Return the (X, Y) coordinate for the center point of the cell that contains the specified text.  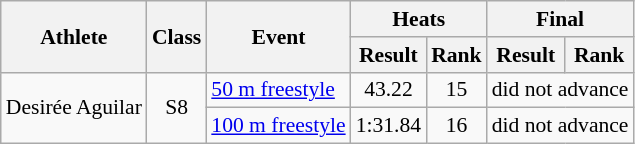
Event (278, 36)
S8 (176, 108)
Final (560, 19)
Class (176, 36)
Heats (419, 19)
Desirée Aguilar (74, 108)
50 m freestyle (278, 90)
1:31.84 (388, 126)
16 (456, 126)
100 m freestyle (278, 126)
43.22 (388, 90)
Athlete (74, 36)
15 (456, 90)
